Determine the [X, Y] coordinate at the center of the cell enclosing the given text.  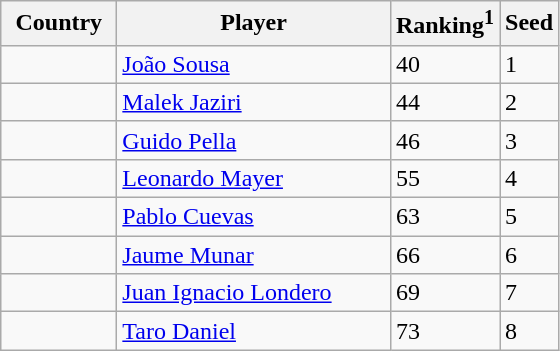
Guido Pella [254, 140]
Seed [530, 24]
Taro Daniel [254, 331]
63 [444, 217]
69 [444, 293]
4 [530, 178]
44 [444, 102]
Player [254, 24]
73 [444, 331]
7 [530, 293]
Ranking1 [444, 24]
Country [59, 24]
1 [530, 64]
5 [530, 217]
55 [444, 178]
46 [444, 140]
Malek Jaziri [254, 102]
Leonardo Mayer [254, 178]
Pablo Cuevas [254, 217]
3 [530, 140]
Jaume Munar [254, 255]
2 [530, 102]
6 [530, 255]
66 [444, 255]
Juan Ignacio Londero [254, 293]
40 [444, 64]
João Sousa [254, 64]
8 [530, 331]
